Pinpoint the cell where the given text exists, returning its [X, Y] midpoint coordinate. 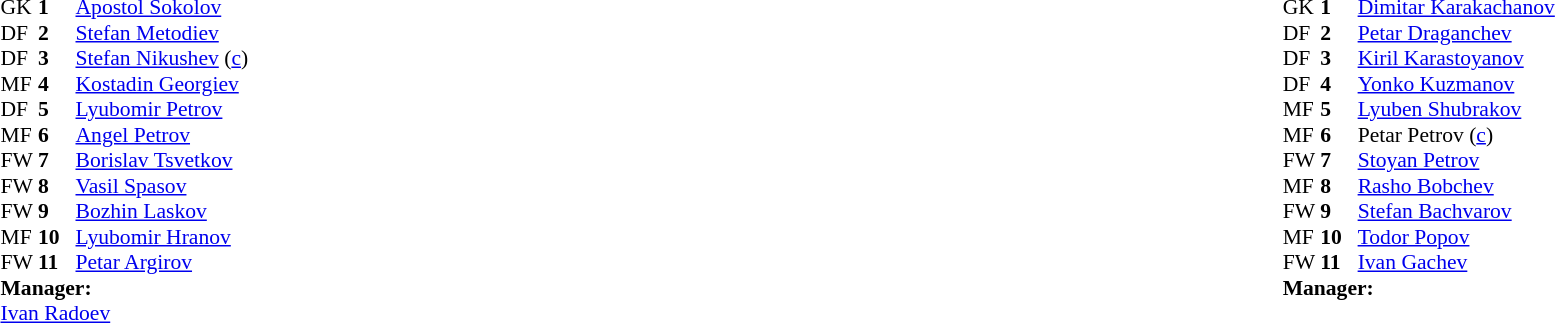
Todor Popov [1456, 237]
Petar Draganchev [1456, 33]
Lyubomir Petrov [162, 109]
Angel Petrov [162, 135]
Stefan Bachvarov [1456, 211]
Lyuben Shubrakov [1456, 109]
Stefan Nikushev (c) [162, 59]
Rasho Bobchev [1456, 186]
Vasil Spasov [162, 186]
Ivan Gachev [1456, 263]
Yonko Kuzmanov [1456, 84]
Stefan Metodiev [162, 33]
Petar Petrov (c) [1456, 135]
Petar Argirov [162, 263]
Stoyan Petrov [1456, 161]
Lyubomir Hranov [162, 237]
Bozhin Laskov [162, 211]
Kiril Karastoyanov [1456, 59]
Kostadin Georgiev [162, 84]
Borislav Tsvetkov [162, 161]
